Capture the cell that displays the provided text and extract its (X, Y) central coordinate. 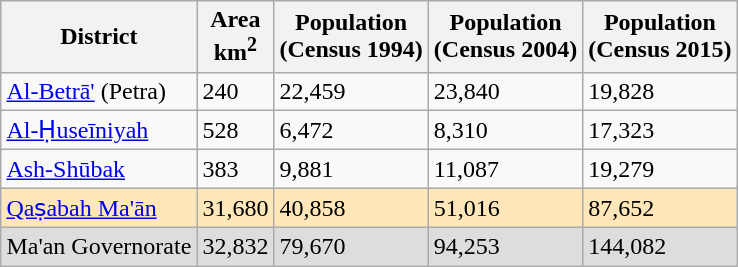
Population(Census 2004) (505, 37)
17,323 (660, 130)
23,840 (505, 91)
79,670 (351, 247)
Ash-Shūbak (99, 169)
Population(Census 2015) (660, 37)
6,472 (351, 130)
383 (236, 169)
Al-Betrā' (Petra) (99, 91)
94,253 (505, 247)
22,459 (351, 91)
9,881 (351, 169)
40,858 (351, 208)
528 (236, 130)
Areakm2 (236, 37)
87,652 (660, 208)
Qaṣabah Ma'ān (99, 208)
19,279 (660, 169)
144,082 (660, 247)
32,832 (236, 247)
Ma'an Governorate (99, 247)
Al-Ḥuseīniyah (99, 130)
8,310 (505, 130)
District (99, 37)
11,087 (505, 169)
240 (236, 91)
31,680 (236, 208)
Population(Census 1994) (351, 37)
19,828 (660, 91)
51,016 (505, 208)
